Output the [X, Y] coordinate of the center of the cell containing the given text.  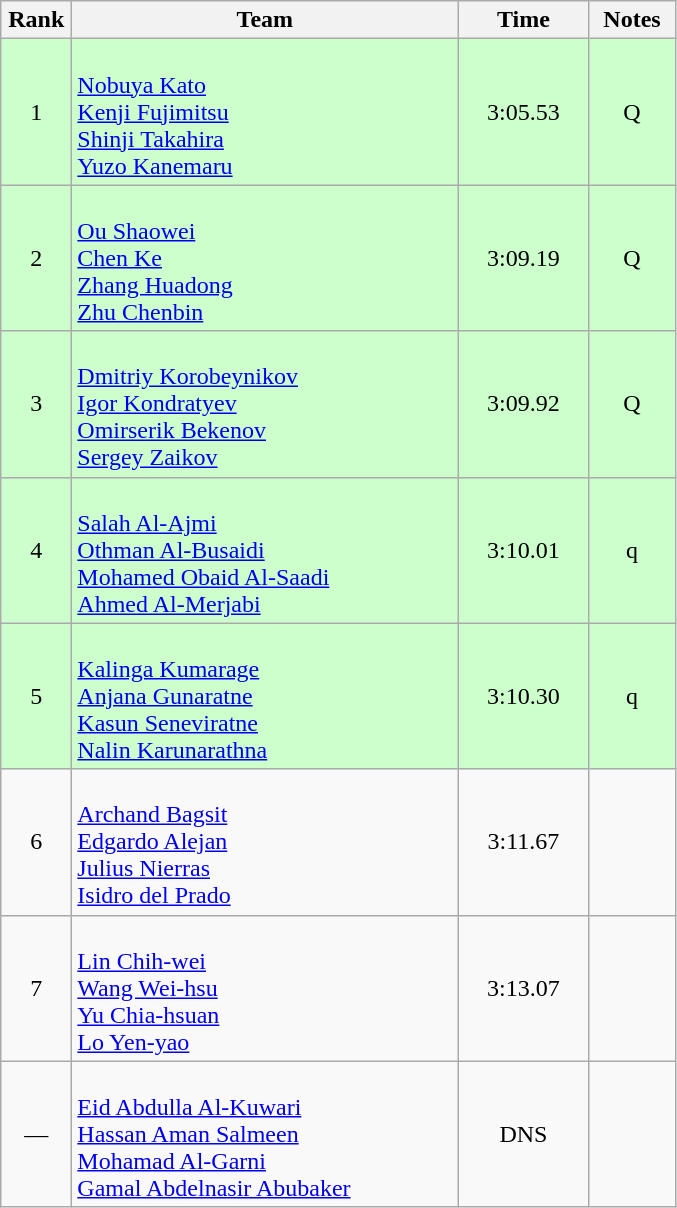
2 [36, 258]
1 [36, 112]
Lin Chih-weiWang Wei-hsuYu Chia-hsuanLo Yen-yao [265, 988]
3:09.19 [524, 258]
DNS [524, 1134]
4 [36, 550]
3:09.92 [524, 404]
3 [36, 404]
6 [36, 842]
3:10.30 [524, 696]
Team [265, 20]
Archand BagsitEdgardo AlejanJulius NierrasIsidro del Prado [265, 842]
3:11.67 [524, 842]
3:05.53 [524, 112]
Salah Al-AjmiOthman Al-BusaidiMohamed Obaid Al-SaadiAhmed Al-Merjabi [265, 550]
5 [36, 696]
7 [36, 988]
3:10.01 [524, 550]
Ou ShaoweiChen KeZhang HuadongZhu Chenbin [265, 258]
Rank [36, 20]
3:13.07 [524, 988]
— [36, 1134]
Notes [632, 20]
Dmitriy KorobeynikovIgor KondratyevOmirserik BekenovSergey Zaikov [265, 404]
Time [524, 20]
Kalinga KumarageAnjana GunaratneKasun SeneviratneNalin Karunarathna [265, 696]
Nobuya KatoKenji FujimitsuShinji TakahiraYuzo Kanemaru [265, 112]
Eid Abdulla Al-KuwariHassan Aman SalmeenMohamad Al-GarniGamal Abdelnasir Abubaker [265, 1134]
